Determine the (x, y) coordinate at the center of the cell enclosing the given text.  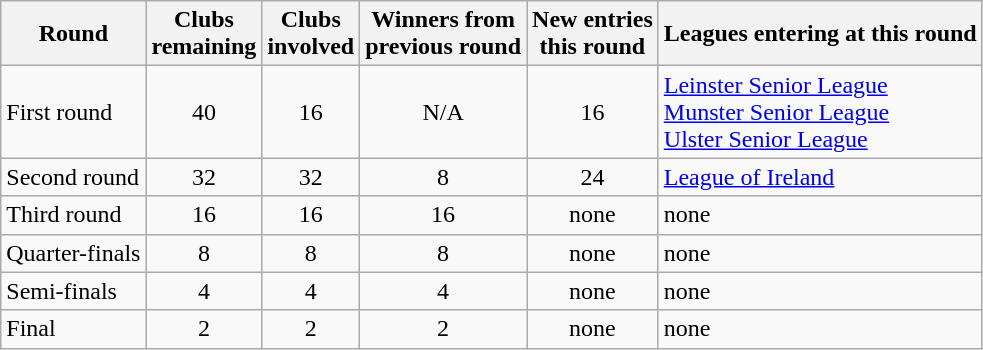
Final (74, 329)
Winners fromprevious round (444, 34)
24 (593, 177)
League of Ireland (820, 177)
Round (74, 34)
Second round (74, 177)
Clubsinvolved (311, 34)
40 (204, 112)
Leagues entering at this round (820, 34)
First round (74, 112)
Clubsremaining (204, 34)
New entriesthis round (593, 34)
N/A (444, 112)
Quarter-finals (74, 253)
Leinster Senior LeagueMunster Senior LeagueUlster Senior League (820, 112)
Third round (74, 215)
Semi-finals (74, 291)
